Return [x, y] of the center of cell containing provided text 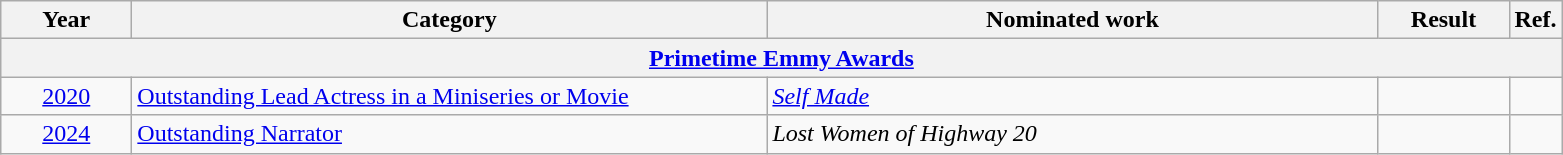
2020 [66, 96]
Outstanding Narrator [450, 134]
Lost Women of Highway 20 [1072, 134]
2024 [66, 134]
Primetime Emmy Awards [782, 58]
Nominated work [1072, 20]
Category [450, 20]
Year [66, 20]
Outstanding Lead Actress in a Miniseries or Movie [450, 96]
Result [1444, 20]
Self Made [1072, 96]
Ref. [1536, 20]
